From the cell containing the given text, extract its center point as [X, Y] coordinate. 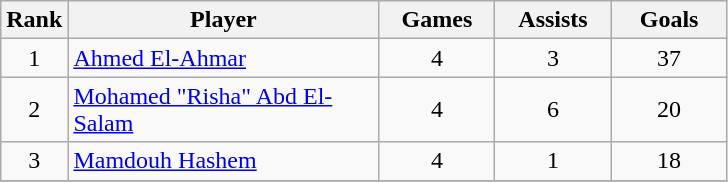
Rank [34, 20]
Assists [553, 20]
2 [34, 110]
20 [669, 110]
Mamdouh Hashem [224, 161]
Player [224, 20]
Games [437, 20]
Ahmed El-Ahmar [224, 58]
18 [669, 161]
6 [553, 110]
Mohamed "Risha" Abd El-Salam [224, 110]
37 [669, 58]
Goals [669, 20]
